Return (x, y) of the center of cell containing provided text 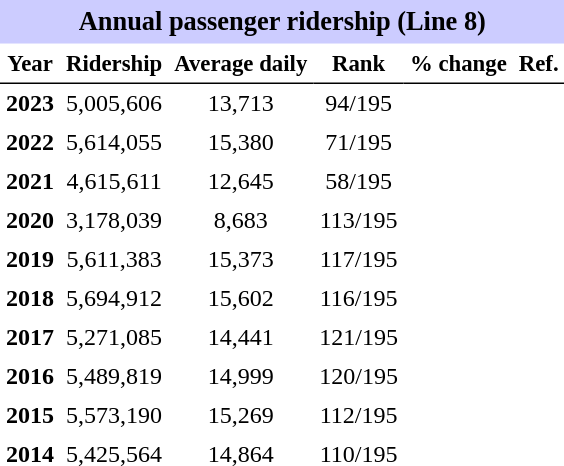
14,441 (240, 338)
Ridership (114, 64)
2016 (30, 376)
4,615,611 (114, 182)
14,999 (240, 376)
5,614,055 (114, 142)
Average daily (240, 64)
2018 (30, 298)
58/195 (358, 182)
5,271,085 (114, 338)
2017 (30, 338)
Rank (358, 64)
% change (458, 64)
5,611,383 (114, 260)
15,269 (240, 416)
15,602 (240, 298)
94/195 (358, 104)
2023 (30, 104)
5,573,190 (114, 416)
15,373 (240, 260)
5,005,606 (114, 104)
113/195 (358, 220)
5,489,819 (114, 376)
2020 (30, 220)
2019 (30, 260)
12,645 (240, 182)
15,380 (240, 142)
112/195 (358, 416)
116/195 (358, 298)
Year (30, 64)
2015 (30, 416)
120/195 (358, 376)
13,713 (240, 104)
2022 (30, 142)
8,683 (240, 220)
3,178,039 (114, 220)
71/195 (358, 142)
2021 (30, 182)
117/195 (358, 260)
5,694,912 (114, 298)
121/195 (358, 338)
